From the cell containing the given text, extract its center point as (X, Y) coordinate. 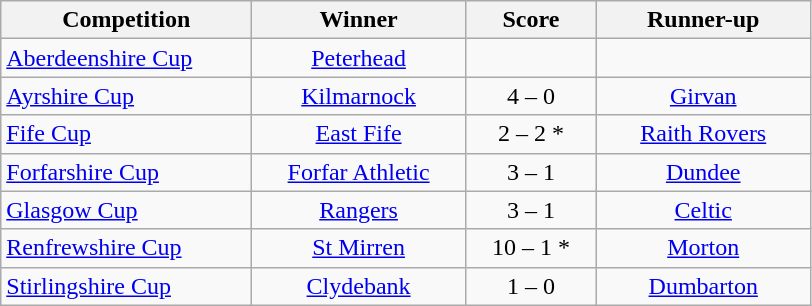
Score (530, 20)
Clydebank (359, 286)
Runner-up (703, 20)
Winner (359, 20)
Morton (703, 248)
Girvan (703, 96)
Kilmarnock (359, 96)
St Mirren (359, 248)
Celtic (703, 210)
Forfar Athletic (359, 172)
Aberdeenshire Cup (126, 58)
Glasgow Cup (126, 210)
Dundee (703, 172)
East Fife (359, 134)
1 – 0 (530, 286)
2 – 2 * (530, 134)
Competition (126, 20)
Dumbarton (703, 286)
Ayrshire Cup (126, 96)
Peterhead (359, 58)
10 – 1 * (530, 248)
Forfarshire Cup (126, 172)
Renfrewshire Cup (126, 248)
Rangers (359, 210)
Raith Rovers (703, 134)
4 – 0 (530, 96)
Stirlingshire Cup (126, 286)
Fife Cup (126, 134)
